Scan for the cell matching the given text and deliver its [x, y] coordinate at center. 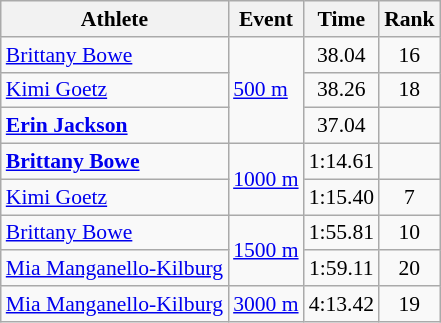
37.04 [342, 126]
1:15.40 [342, 197]
19 [410, 304]
Erin Jackson [114, 126]
3000 m [266, 304]
1500 m [266, 250]
1:14.61 [342, 162]
7 [410, 197]
38.04 [342, 55]
18 [410, 90]
Time [342, 19]
Athlete [114, 19]
4:13.42 [342, 304]
1:55.81 [342, 233]
38.26 [342, 90]
1000 m [266, 180]
1:59.11 [342, 269]
16 [410, 55]
Event [266, 19]
Rank [410, 19]
10 [410, 233]
500 m [266, 90]
20 [410, 269]
